For the text-containing cell, return its midpoint in (x, y) coordinate format. 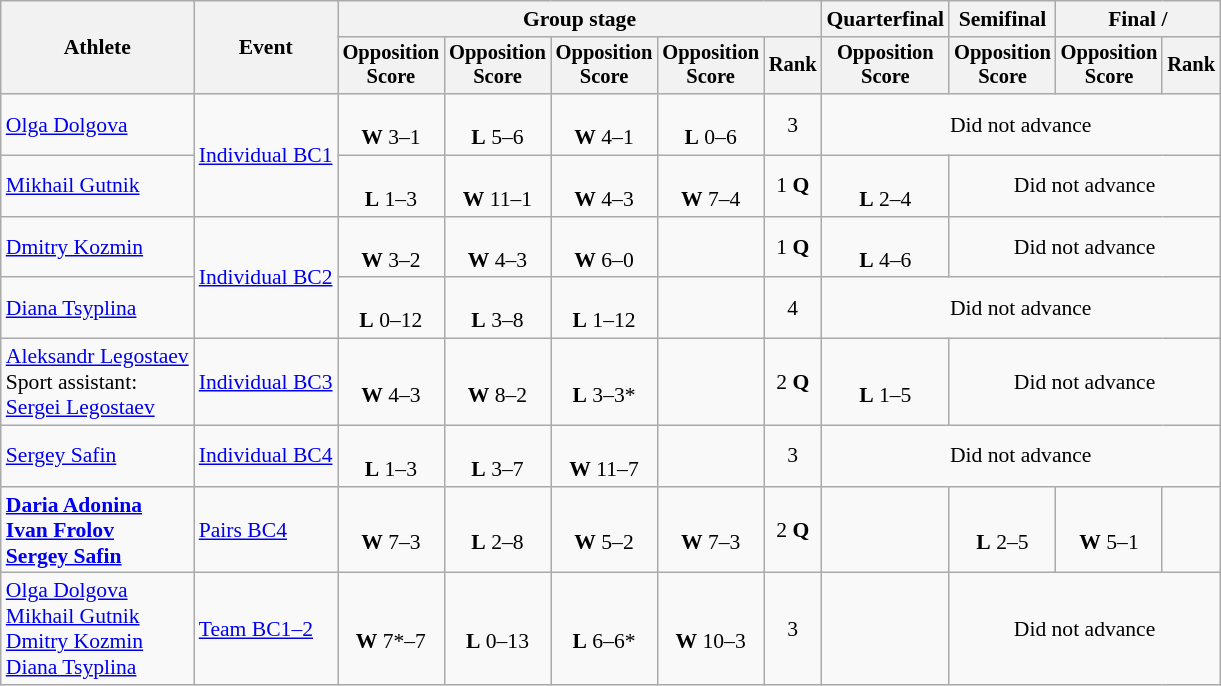
Group stage (580, 19)
L 2–8 (498, 530)
Diana Tsyplina (98, 308)
Individual BC3 (266, 382)
Pairs BC4 (266, 530)
L 2–5 (1002, 530)
Individual BC4 (266, 456)
Quarterfinal (886, 19)
Individual BC2 (266, 278)
W 11–1 (498, 186)
W 8–2 (498, 382)
W 5–2 (604, 530)
Dmitry Kozmin (98, 248)
Olga Dolgova (98, 124)
Athlete (98, 48)
L 0–12 (392, 308)
W 7*–7 (392, 629)
Event (266, 48)
W 3–2 (392, 248)
W 7–4 (710, 186)
Sergey Safin (98, 456)
L 1–12 (604, 308)
L 2–4 (886, 186)
L 3–3* (604, 382)
W 10–3 (710, 629)
L 0–6 (710, 124)
L 4–6 (886, 248)
Daria AdoninaIvan FrolovSergey Safin (98, 530)
Semifinal (1002, 19)
Team BC1–2 (266, 629)
Final / (1138, 19)
4 (793, 308)
L 6–6* (604, 629)
L 3–7 (498, 456)
W 11–7 (604, 456)
Mikhail Gutnik (98, 186)
Aleksandr LegostaevSport assistant:Sergei Legostaev (98, 382)
L 0–13 (498, 629)
W 6–0 (604, 248)
L 3–8 (498, 308)
W 5–1 (1110, 530)
L 5–6 (498, 124)
Olga DolgovaMikhail GutnikDmitry KozminDiana Tsyplina (98, 629)
Individual BC1 (266, 155)
L 1–5 (886, 382)
W 4–1 (604, 124)
W 3–1 (392, 124)
